Pinpoint the cell where the given text exists, returning its [x, y] midpoint coordinate. 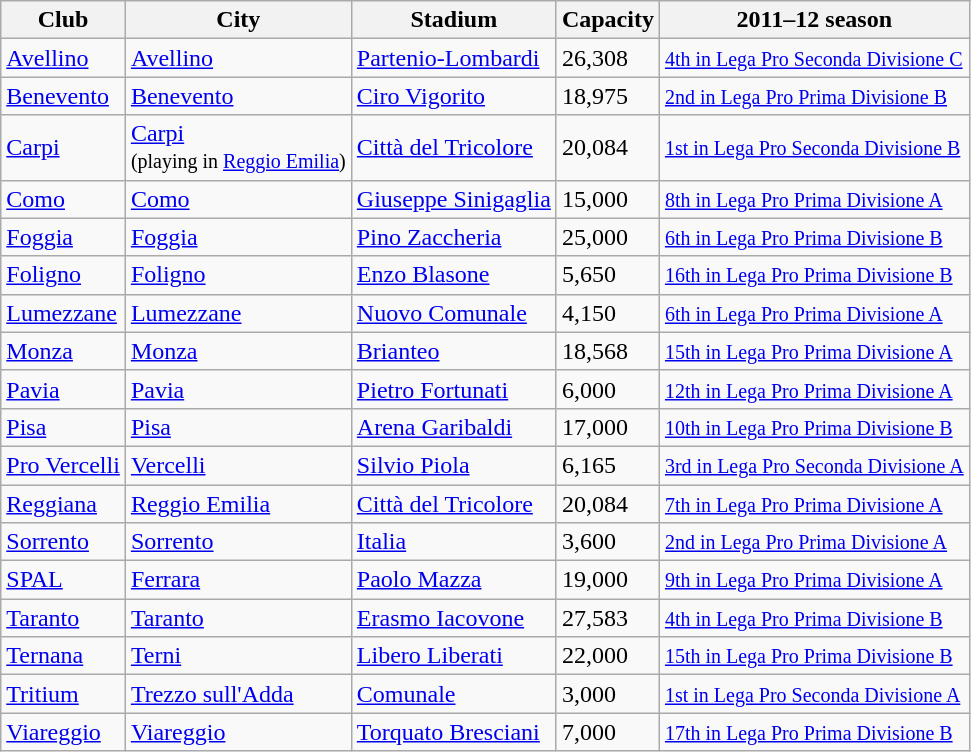
2011–12 season [814, 20]
1st in Lega Pro Seconda Divisione B [814, 148]
8th in Lega Pro Prima Divisione A [814, 199]
Carpi [64, 148]
6,165 [608, 465]
1st in Lega Pro Seconda Divisione A [814, 694]
15th in Lega Pro Prima Divisione A [814, 351]
Ternana [64, 656]
Stadium [454, 20]
9th in Lega Pro Prima Divisione A [814, 580]
Torquato Bresciani [454, 732]
2nd in Lega Pro Prima Divisione B [814, 96]
Reggiana [64, 503]
Terni [238, 656]
18,975 [608, 96]
6th in Lega Pro Prima Divisione A [814, 313]
Tritium [64, 694]
Arena Garibaldi [454, 427]
Capacity [608, 20]
19,000 [608, 580]
7,000 [608, 732]
17th in Lega Pro Prima Divisione B [814, 732]
4th in Lega Pro Seconda Divisione C [814, 58]
SPAL [64, 580]
15th in Lega Pro Prima Divisione B [814, 656]
Libero Liberati [454, 656]
Vercelli [238, 465]
25,000 [608, 237]
Comunale [454, 694]
5,650 [608, 275]
6th in Lega Pro Prima Divisione B [814, 237]
Pino Zaccheria [454, 237]
Pro Vercelli [64, 465]
Pietro Fortunati [454, 389]
4,150 [608, 313]
Carpi(playing in Reggio Emilia) [238, 148]
7th in Lega Pro Prima Divisione A [814, 503]
Paolo Mazza [454, 580]
22,000 [608, 656]
Giuseppe Sinigaglia [454, 199]
Ciro Vigorito [454, 96]
6,000 [608, 389]
3,000 [608, 694]
27,583 [608, 618]
City [238, 20]
Trezzo sull'Adda [238, 694]
18,568 [608, 351]
Silvio Piola [454, 465]
17,000 [608, 427]
Reggio Emilia [238, 503]
Enzo Blasone [454, 275]
Brianteo [454, 351]
Italia [454, 542]
Partenio-Lombardi [454, 58]
Ferrara [238, 580]
Erasmo Iacovone [454, 618]
3,600 [608, 542]
2nd in Lega Pro Prima Divisione A [814, 542]
Club [64, 20]
16th in Lega Pro Prima Divisione B [814, 275]
4th in Lega Pro Prima Divisione B [814, 618]
26,308 [608, 58]
12th in Lega Pro Prima Divisione A [814, 389]
10th in Lega Pro Prima Divisione B [814, 427]
3rd in Lega Pro Seconda Divisione A [814, 465]
Nuovo Comunale [454, 313]
15,000 [608, 199]
